Scan for the cell matching the given text and deliver its [X, Y] coordinate at center. 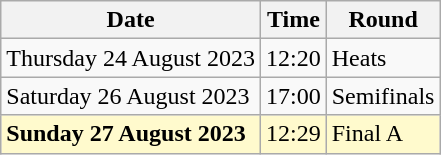
Saturday 26 August 2023 [131, 96]
Round [383, 20]
Final A [383, 134]
17:00 [293, 96]
Sunday 27 August 2023 [131, 134]
Heats [383, 58]
Time [293, 20]
Date [131, 20]
Semifinals [383, 96]
12:20 [293, 58]
12:29 [293, 134]
Thursday 24 August 2023 [131, 58]
